From the cell containing the given text, extract its center point as [x, y] coordinate. 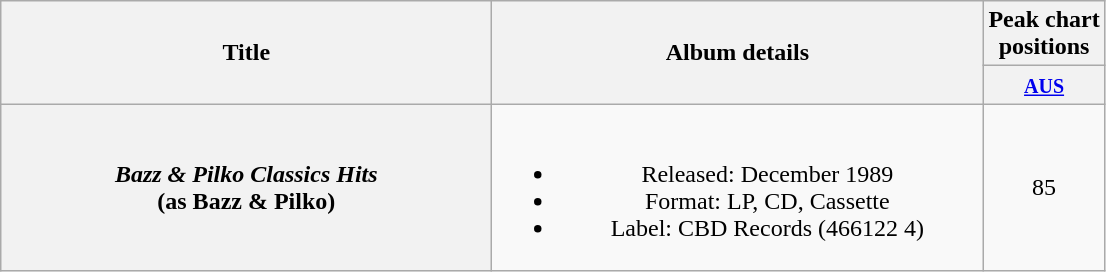
Album details [738, 52]
Bazz & Pilko Classics Hits (as Bazz & Pilko) [246, 188]
85 [1044, 188]
Released: December 1989Format: LP, CD, CassetteLabel: CBD Records (466122 4) [738, 188]
Title [246, 52]
Peak chartpositions [1044, 34]
AUS [1044, 85]
